Pinpoint the cell where the given text exists, returning its (x, y) midpoint coordinate. 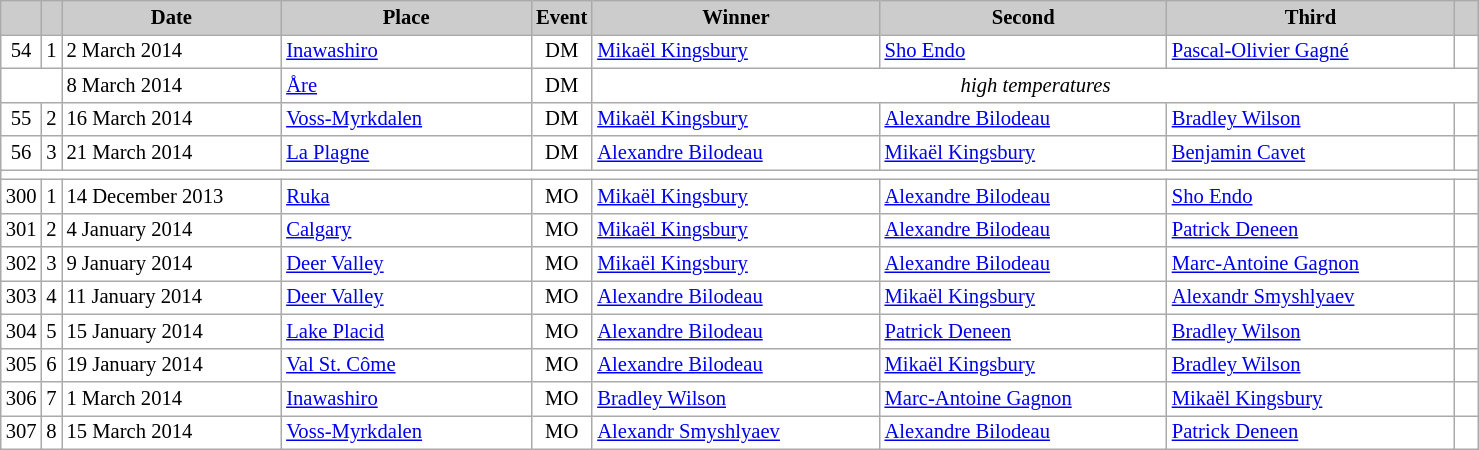
Lake Placid (406, 331)
8 March 2014 (172, 85)
Place (406, 17)
La Plagne (406, 153)
Åre (406, 85)
Second (1024, 17)
303 (22, 297)
306 (22, 399)
Ruka (406, 196)
Event (562, 17)
305 (22, 365)
6 (51, 365)
7 (51, 399)
55 (22, 119)
16 March 2014 (172, 119)
Val St. Côme (406, 365)
19 January 2014 (172, 365)
21 March 2014 (172, 153)
2 March 2014 (172, 51)
15 March 2014 (172, 432)
Third (1310, 17)
56 (22, 153)
11 January 2014 (172, 297)
300 (22, 196)
1 March 2014 (172, 399)
9 January 2014 (172, 263)
5 (51, 331)
15 January 2014 (172, 331)
Winner (736, 17)
304 (22, 331)
Date (172, 17)
high temperatures (1035, 85)
301 (22, 230)
8 (51, 432)
4 (51, 297)
14 December 2013 (172, 196)
Benjamin Cavet (1310, 153)
Calgary (406, 230)
302 (22, 263)
54 (22, 51)
307 (22, 432)
Pascal-Olivier Gagné (1310, 51)
4 January 2014 (172, 230)
